Search for the cell housing the specified text and yield its [X, Y] center coordinate. 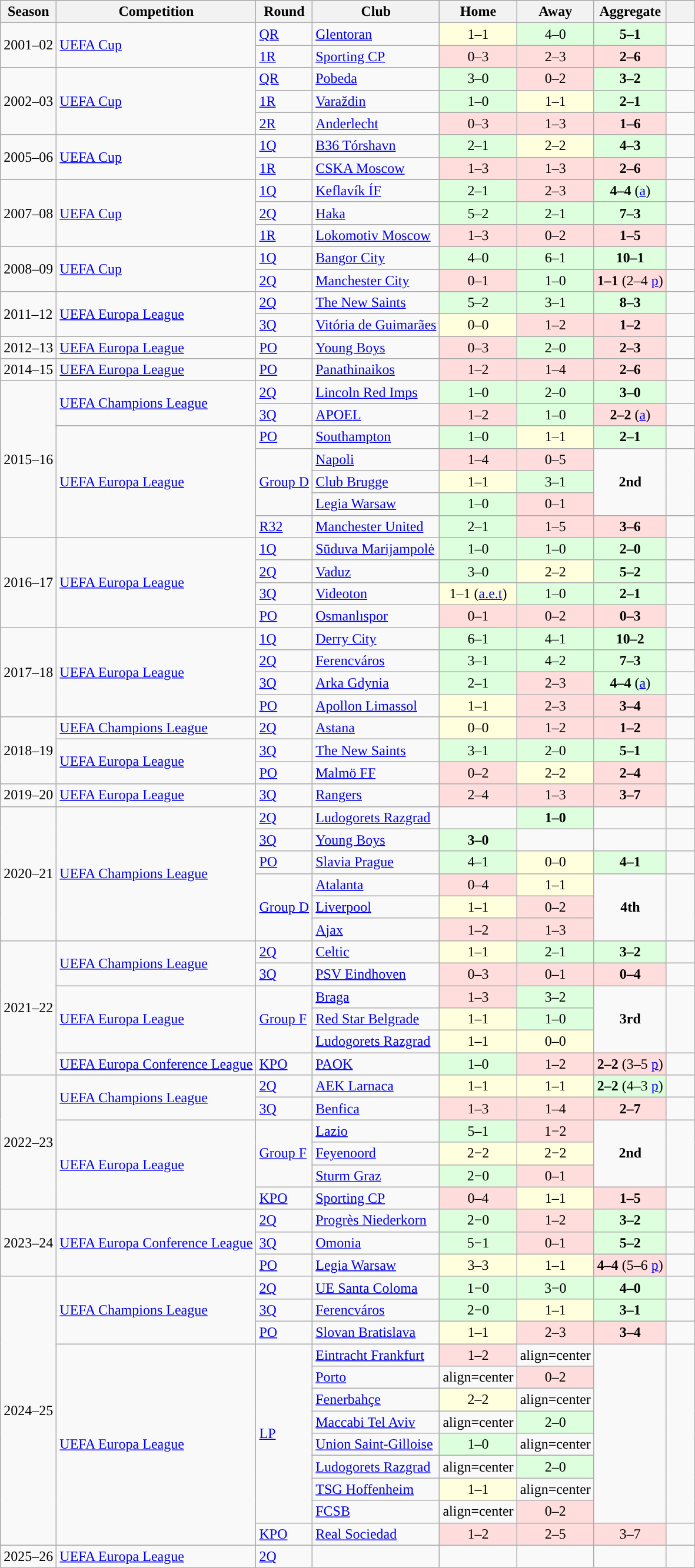
Apollon Limassol [376, 706]
R32 [284, 526]
2001–02 [28, 45]
2025–26 [28, 1556]
Southampton [376, 437]
2023–24 [28, 1243]
Osmanlıspor [376, 616]
2019–20 [28, 795]
B36 Tórshavn [376, 146]
2–2 (3–5 p) [630, 1064]
Benfica [376, 1109]
Celtic [376, 952]
Astana [376, 728]
Braga [376, 997]
Maccabi Tel Aviv [376, 1422]
2021–22 [28, 1007]
TSG Hoffenheim [376, 1489]
Club Brugge [376, 482]
Arka Gdynia [376, 683]
Feyenoord [376, 1153]
2–5 [556, 1534]
2012–13 [28, 348]
2–2 (4–3 p) [630, 1086]
5−1 [478, 1243]
LP [284, 1433]
0–5 [556, 459]
2024–25 [28, 1410]
2015–16 [28, 459]
4–2 [556, 661]
Ajax [376, 929]
Red Star Belgrade [376, 1019]
AEK Larnaca [376, 1086]
4–4 (5–6 p) [630, 1265]
2005–06 [28, 157]
2R [284, 124]
2–2 (a) [630, 415]
2016–17 [28, 582]
Union Saint-Gilloise [376, 1444]
Club [376, 12]
2011–12 [28, 314]
UE Santa Coloma [376, 1287]
Varaždin [376, 101]
Rangers [376, 795]
1–1 (a.e.t) [478, 593]
Home [478, 12]
10–2 [630, 638]
Progrès Niederkorn [376, 1220]
Lokomotiv Moscow [376, 235]
2014–15 [28, 370]
1–1 (2–4 p) [630, 281]
Sūduva Marijampolė [376, 549]
Away [556, 12]
1−0 [478, 1287]
PSV Eindhoven [376, 974]
Manchester City [376, 281]
FCSB [376, 1512]
Keflavík ÍF [376, 191]
Atalanta [376, 885]
2007–08 [28, 213]
Sturm Graz [376, 1176]
Omonia [376, 1243]
2008–09 [28, 269]
2018–19 [28, 750]
Real Sociedad [376, 1534]
2–7 [630, 1109]
PAOK [376, 1064]
Slavia Prague [376, 862]
Round [284, 12]
Derry City [376, 638]
Anderlecht [376, 124]
Slovan Bratislava [376, 1332]
2002–03 [28, 101]
Season [28, 12]
1−2 [556, 1131]
Napoli [376, 459]
Malmö FF [376, 773]
Videoton [376, 593]
Lazio [376, 1131]
Lincoln Red Imps [376, 392]
Aggregate [630, 12]
2020–21 [28, 873]
Porto [376, 1377]
4–3 [630, 146]
4th [630, 907]
10–1 [630, 258]
3rd [630, 1019]
3–3 [478, 1265]
3–6 [630, 526]
Manchester United [376, 526]
Vaduz [376, 571]
Liverpool [376, 907]
Glentoran [376, 34]
Eintracht Frankfurt [376, 1355]
2017–18 [28, 672]
APOEL [376, 415]
3−0 [556, 1287]
Competition [157, 12]
Vitória de Guimarães [376, 325]
Bangor City [376, 258]
Haka [376, 213]
Fenerbahçe [376, 1400]
CSKA Moscow [376, 168]
8–3 [630, 303]
2022–23 [28, 1142]
1–6 [630, 124]
Pobeda [376, 79]
Panathinaikos [376, 370]
